Return (X, Y) of the center of cell containing provided text 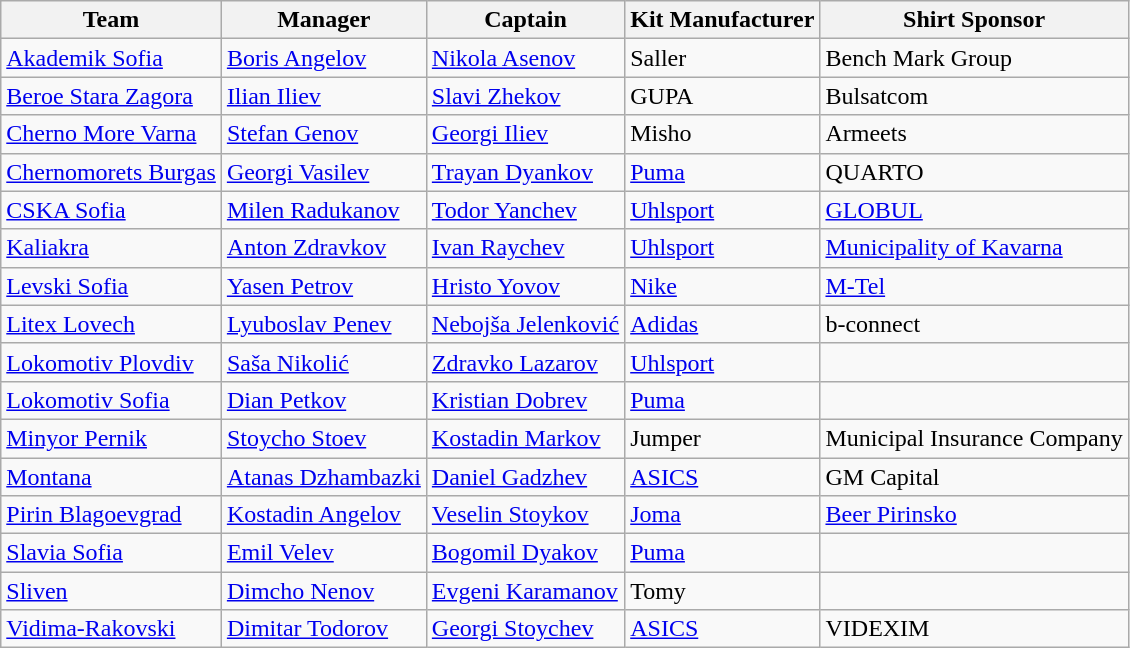
Chernomorets Burgas (112, 172)
Kostadin Angelov (324, 515)
Adidas (722, 324)
Misho (722, 134)
Kaliakra (112, 248)
Kostadin Markov (525, 438)
Akademik Sofia (112, 58)
b-connect (974, 324)
Yasen Petrov (324, 286)
Evgeni Karamanov (525, 591)
Milen Radukanov (324, 210)
M-Tel (974, 286)
VIDEXIM (974, 629)
Lokomotiv Plovdiv (112, 362)
GLOBUL (974, 210)
Cherno More Varna (112, 134)
Municipal Insurance Company (974, 438)
Kit Manufacturer (722, 20)
Slavi Zhekov (525, 96)
CSKA Sofia (112, 210)
Veselin Stoykov (525, 515)
Armeets (974, 134)
Levski Sofia (112, 286)
Bogomil Dyakov (525, 553)
Stefan Genov (324, 134)
Saša Nikolić (324, 362)
Captain (525, 20)
GUPA (722, 96)
Atanas Dzhambazki (324, 477)
Slavia Sofia (112, 553)
Pirin Blagoevgrad (112, 515)
Manager (324, 20)
Montana (112, 477)
Shirt Sponsor (974, 20)
Tomy (722, 591)
GM Capital (974, 477)
Dimcho Nenov (324, 591)
Beer Pirinsko (974, 515)
Hristo Yovov (525, 286)
Todor Yanchev (525, 210)
Daniel Gadzhev (525, 477)
Nike (722, 286)
Bench Mark Group (974, 58)
Zdravko Lazarov (525, 362)
Litex Lovech (112, 324)
Ilian Iliev (324, 96)
Nebojša Jelenković (525, 324)
Bulsatcom (974, 96)
Minyor Pernik (112, 438)
Ivan Raychev (525, 248)
Stoycho Stoev (324, 438)
Georgi Iliev (525, 134)
QUARTO (974, 172)
Dian Petkov (324, 400)
Lokomotiv Sofia (112, 400)
Trayan Dyankov (525, 172)
Georgi Stoychev (525, 629)
Saller (722, 58)
Kristian Dobrev (525, 400)
Lyuboslav Penev (324, 324)
Jumper (722, 438)
Vidima-Rakovski (112, 629)
Dimitar Todorov (324, 629)
Nikola Asenov (525, 58)
Sliven (112, 591)
Beroe Stara Zagora (112, 96)
Georgi Vasilev (324, 172)
Emil Velev (324, 553)
Joma (722, 515)
Municipality of Kavarna (974, 248)
Boris Angelov (324, 58)
Team (112, 20)
Anton Zdravkov (324, 248)
